Search for the cell housing the specified text and yield its (X, Y) center coordinate. 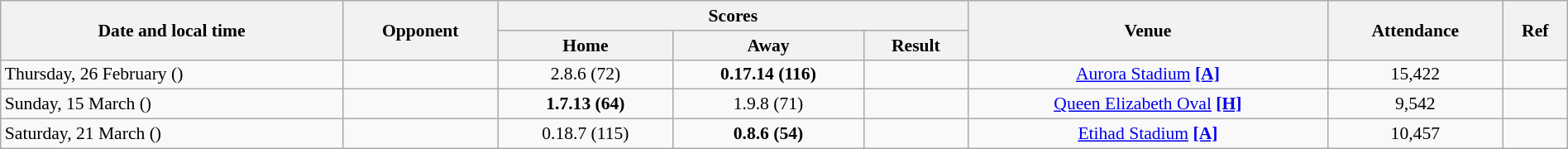
9,542 (1415, 104)
Aurora Stadium [A] (1148, 74)
1.7.13 (64) (586, 104)
Date and local time (172, 30)
Saturday, 21 March () (172, 134)
Opponent (420, 30)
Queen Elizabeth Oval [H] (1148, 104)
Thursday, 26 February () (172, 74)
Sunday, 15 March () (172, 104)
Scores (733, 16)
Ref (1535, 30)
Etihad Stadium [A] (1148, 134)
2.8.6 (72) (586, 74)
1.9.8 (71) (769, 104)
0.8.6 (54) (769, 134)
Attendance (1415, 30)
10,457 (1415, 134)
Venue (1148, 30)
Home (586, 46)
0.17.14 (116) (769, 74)
Away (769, 46)
Result (915, 46)
0.18.7 (115) (586, 134)
15,422 (1415, 74)
